Provide the (X, Y) coordinate of the cell's center where the given text is located.  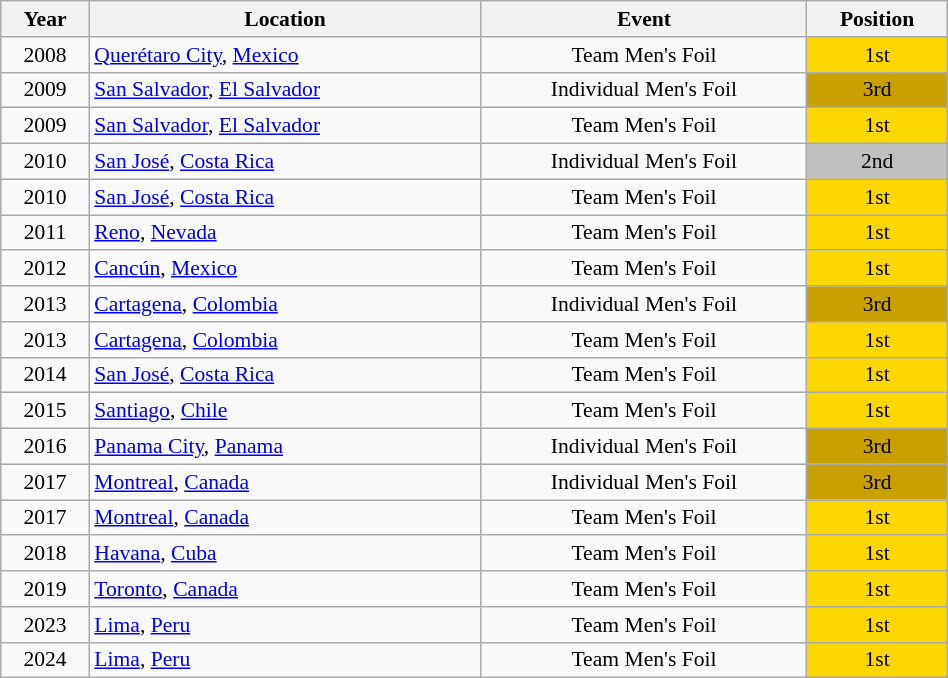
2019 (45, 589)
2008 (45, 55)
2014 (45, 375)
2023 (45, 625)
Event (644, 19)
Havana, Cuba (285, 554)
2016 (45, 447)
2015 (45, 411)
2012 (45, 269)
2024 (45, 660)
Cancún, Mexico (285, 269)
2018 (45, 554)
Panama City, Panama (285, 447)
Toronto, Canada (285, 589)
Santiago, Chile (285, 411)
Querétaro City, Mexico (285, 55)
Position (877, 19)
Reno, Nevada (285, 233)
2011 (45, 233)
Year (45, 19)
Location (285, 19)
2nd (877, 162)
